From the cell containing the given text, extract its center point as [X, Y] coordinate. 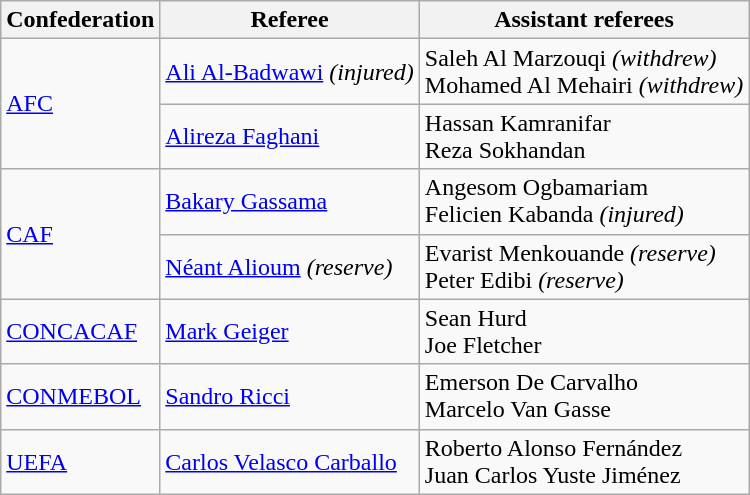
Sandro Ricci [290, 396]
AFC [80, 104]
CONCACAF [80, 332]
CONMEBOL [80, 396]
Emerson De Carvalho Marcelo Van Gasse [584, 396]
Bakary Gassama [290, 202]
Assistant referees [584, 20]
Angesom Ogbamariam Felicien Kabanda (injured) [584, 202]
CAF [80, 234]
Sean Hurd Joe Fletcher [584, 332]
Confederation [80, 20]
Evarist Menkouande (reserve) Peter Edibi (reserve) [584, 266]
Néant Alioum (reserve) [290, 266]
Saleh Al Marzouqi (withdrew) Mohamed Al Mehairi (withdrew) [584, 72]
Roberto Alonso Fernández Juan Carlos Yuste Jiménez [584, 462]
Hassan Kamranifar Reza Sokhandan [584, 136]
Alireza Faghani [290, 136]
Ali Al-Badwawi (injured) [290, 72]
Mark Geiger [290, 332]
Referee [290, 20]
Carlos Velasco Carballo [290, 462]
UEFA [80, 462]
